Find where the given text appears and provide that cell's center as (x, y) coordinate. 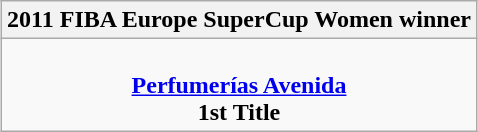
2011 FIBA Europe SuperCup Women winner (240, 20)
Perfumerías Avenida 1st Title (240, 85)
